Scan for the cell matching the given text and deliver its [X, Y] coordinate at center. 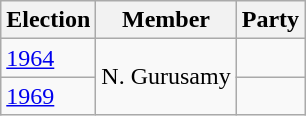
N. Gurusamy [166, 77]
Election [48, 20]
1964 [48, 58]
1969 [48, 96]
Party [270, 20]
Member [166, 20]
